Pinpoint the cell where the given text exists, returning its (x, y) midpoint coordinate. 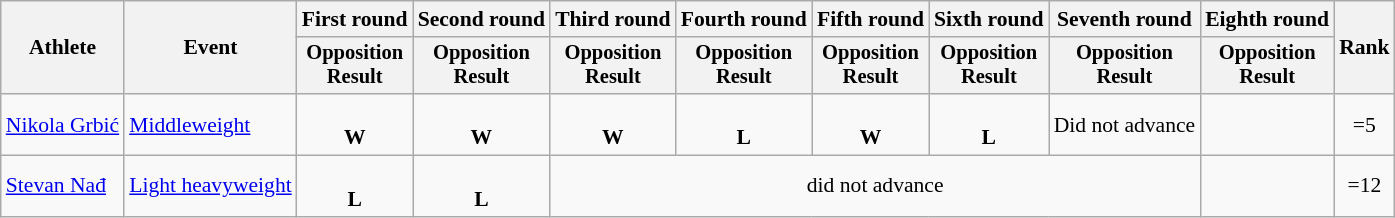
Light heavyweight (210, 186)
Fourth round (744, 19)
Did not advance (1125, 124)
=12 (1364, 186)
Event (210, 48)
Third round (613, 19)
Middleweight (210, 124)
Sixth round (989, 19)
Stevan Nađ (62, 186)
Fifth round (870, 19)
did not advance (875, 186)
Second round (482, 19)
Rank (1364, 48)
First round (355, 19)
Athlete (62, 48)
Eighth round (1267, 19)
=5 (1364, 124)
Seventh round (1125, 19)
Nikola Grbić (62, 124)
